Search for the cell housing the specified text and yield its (x, y) center coordinate. 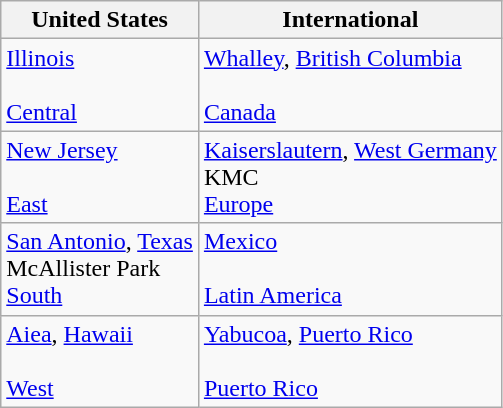
MexicoLatin America (350, 269)
IllinoisCentral (100, 85)
New JerseyEast (100, 177)
Yabucoa, Puerto RicoPuerto Rico (350, 361)
International (350, 20)
Kaiserslautern, West GermanyKMCEurope (350, 177)
Whalley, British ColumbiaCanada (350, 85)
United States (100, 20)
Aiea, HawaiiWest (100, 361)
San Antonio, TexasMcAllister ParkSouth (100, 269)
